From the cell containing the given text, extract its center point as [X, Y] coordinate. 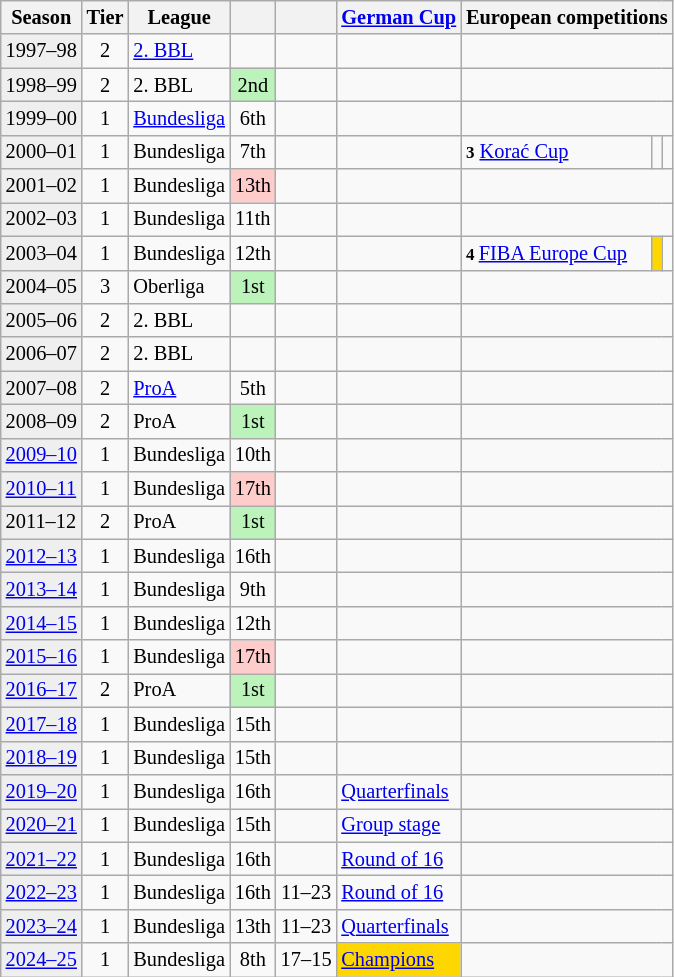
Season [42, 17]
2006–07 [42, 354]
2016–17 [42, 690]
11th [253, 219]
2000–01 [42, 152]
2008–09 [42, 421]
2021–22 [42, 859]
2009–10 [42, 455]
2013–14 [42, 589]
2003–04 [42, 253]
2005–06 [42, 320]
2012–13 [42, 556]
9th [253, 589]
Champions [398, 960]
League [178, 17]
Group stage [398, 825]
8th [253, 960]
1998–99 [42, 85]
3 Korać Cup [556, 152]
2020–21 [42, 825]
2022–23 [42, 892]
2018–19 [42, 758]
2010–11 [42, 489]
European competitions [567, 17]
2023–24 [42, 926]
Tier [106, 17]
1997–98 [42, 51]
4 FIBA Europe Cup [556, 253]
3 [106, 287]
5th [253, 388]
2011–12 [42, 522]
2001–02 [42, 186]
17–15 [306, 960]
2024–25 [42, 960]
6th [253, 118]
2017–18 [42, 724]
Oberliga [178, 287]
7th [253, 152]
2019–20 [42, 791]
1999–00 [42, 118]
2nd [253, 85]
German Cup [398, 17]
2002–03 [42, 219]
2015–16 [42, 657]
2014–15 [42, 623]
10th [253, 455]
2004–05 [42, 287]
2007–08 [42, 388]
